Pinpoint the cell where the given text exists, returning its [x, y] midpoint coordinate. 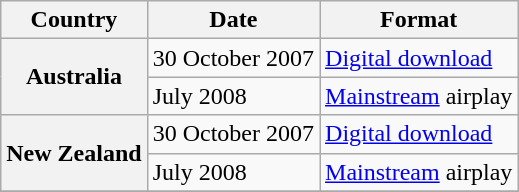
Country [74, 20]
New Zealand [74, 153]
Format [419, 20]
Date [233, 20]
Australia [74, 77]
